Output the (X, Y) coordinate of the center of the cell containing the given text.  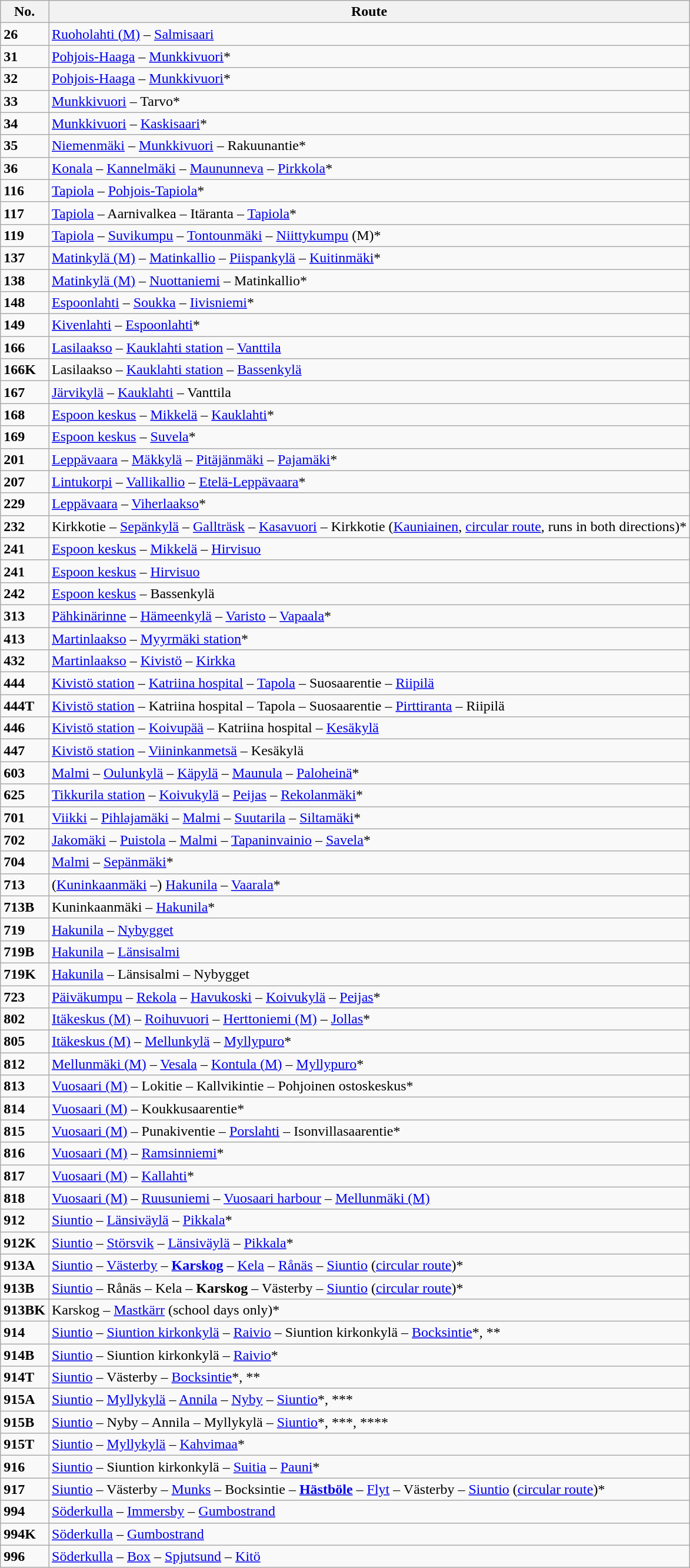
701 (25, 818)
625 (25, 795)
Munkkivuori – Kaskisaari* (369, 124)
232 (25, 526)
Espoon keskus – Hirvisuo (369, 571)
713B (25, 907)
Konala – Kannelmäki – Maununneva – Pirkkola* (369, 168)
Vuosaari (M) – Punakiventie – Porslahti – Isonvillasaarentie* (369, 1131)
994K (25, 1534)
Tapiola – Pohjois-Tapiola* (369, 191)
Hakunila – Länsisalmi (369, 952)
704 (25, 862)
Siuntio – Västerby – Bocksintie*, ** (369, 1377)
912K (25, 1243)
Siuntio – Västerby – Munks – Bocksintie – Hästböle – Flyt – Västerby – Siuntio (circular route)* (369, 1489)
Vuosaari (M) – Koukkusaarentie* (369, 1109)
818 (25, 1198)
166 (25, 348)
Kivistö station – Koivupää – Katriina hospital – Kesäkylä (369, 728)
413 (25, 638)
Päiväkumpu – Rekola – Havukoski – Koivukylä – Peijas* (369, 997)
Viikki – Pihlajamäki – Malmi – Suutarila – Siltamäki* (369, 818)
Tapiola – Aarnivalkea – Itäranta – Tapiola* (369, 213)
996 (25, 1556)
916 (25, 1467)
Kivistö station – Viininkanmetsä – Kesäkylä (369, 750)
Espoonlahti – Soukka – Iivisniemi* (369, 303)
No. (25, 12)
36 (25, 168)
Tikkurila station – Koivukylä – Peijas – Rekolanmäki* (369, 795)
Jakomäki – Puistola – Malmi – Tapaninvainio – Savela* (369, 840)
26 (25, 34)
(Kuninkaanmäki –) Hakunila – Vaarala* (369, 885)
914B (25, 1355)
817 (25, 1176)
116 (25, 191)
149 (25, 325)
432 (25, 661)
Lasilaakso – Kauklahti station – Vanttila (369, 348)
34 (25, 124)
Matinkylä (M) – Nuottaniemi – Matinkallio* (369, 281)
603 (25, 773)
444 (25, 683)
447 (25, 750)
Söderkulla – Box – Spjutsund – Kitö (369, 1556)
913BK (25, 1310)
Munkkivuori – Tarvo* (369, 101)
Söderkulla – Immersby – Gumbostrand (369, 1512)
Järvikylä – Kauklahti – Vanttila (369, 392)
723 (25, 997)
117 (25, 213)
Siuntio – Siuntion kirkonkylä – Raivio – Siuntion kirkonkylä – Bocksintie*, ** (369, 1332)
Leppävaara – Mäkkylä – Pitäjänmäki – Pajamäki* (369, 459)
Espoon keskus – Suvela* (369, 437)
Vuosaari (M) – Ramsinniemi* (369, 1153)
32 (25, 79)
Matinkylä (M) – Matinkallio – Piispankylä – Kuitinmäki* (369, 258)
Vuosaari (M) – Ruusuniemi – Vuosaari harbour – Mellunmäki (M) (369, 1198)
313 (25, 616)
Siuntio – Myllykylä – Kahvimaa* (369, 1444)
Siuntio – Västerby – Karskog – Kela – Rånäs – Siuntio (circular route)* (369, 1265)
242 (25, 593)
Lintukorpi – Vallikallio – Etelä-Leppävaara* (369, 482)
713 (25, 885)
802 (25, 1019)
138 (25, 281)
Kivistö station – Katriina hospital – Tapola – Suosaarentie – Pirttiranta – Riipilä (369, 706)
168 (25, 415)
Kivistö station – Katriina hospital – Tapola – Suosaarentie – Riipilä (369, 683)
719K (25, 974)
Vuosaari (M) – Kallahti* (369, 1176)
915B (25, 1422)
815 (25, 1131)
Kuninkaanmäki – Hakunila* (369, 907)
719B (25, 952)
Route (369, 12)
Martinlaakso – Myyrmäki station* (369, 638)
Itäkeskus (M) – Mellunkylä – Myllypuro* (369, 1042)
Kivenlahti – Espoonlahti* (369, 325)
Siuntio – Länsiväylä – Pikkala* (369, 1220)
Siuntio – Störsvik – Länsiväylä – Pikkala* (369, 1243)
917 (25, 1489)
Espoon keskus – Mikkelä – Hirvisuo (369, 549)
702 (25, 840)
Espoon keskus – Bassenkylä (369, 593)
446 (25, 728)
Kirkkotie – Sepänkylä – Gallträsk – Kasavuori – Kirkkotie (Kauniainen, circular route, runs in both directions)* (369, 526)
137 (25, 258)
Malmi – Sepänmäki* (369, 862)
166K (25, 370)
Mellunmäki (M) – Vesala – Kontula (M) – Myllypuro* (369, 1064)
Malmi – Oulunkylä – Käpylä – Maunula – Paloheinä* (369, 773)
35 (25, 146)
31 (25, 56)
Espoon keskus – Mikkelä – Kauklahti* (369, 415)
813 (25, 1086)
Ruoholahti (M) – Salmisaari (369, 34)
Vuosaari (M) – Lokitie – Kallvikintie – Pohjoinen ostoskeskus* (369, 1086)
912 (25, 1220)
169 (25, 437)
119 (25, 235)
33 (25, 101)
207 (25, 482)
Niemenmäki – Munkkivuori – Rakuunantie* (369, 146)
Pähkinärinne – Hämeenkylä – Varisto – Vapaala* (369, 616)
Hakunila – Länsisalmi – Nybygget (369, 974)
914T (25, 1377)
Siuntio – Siuntion kirkonkylä – Suitia – Pauni* (369, 1467)
148 (25, 303)
Hakunila – Nybygget (369, 929)
Siuntio – Siuntion kirkonkylä – Raivio* (369, 1355)
812 (25, 1064)
Lasilaakso – Kauklahti station – Bassenkylä (369, 370)
914 (25, 1332)
Siuntio – Rånäs – Kela – Karskog – Västerby – Siuntio (circular route)* (369, 1287)
Karskog – Mastkärr (school days only)* (369, 1310)
805 (25, 1042)
994 (25, 1512)
Siuntio – Nyby – Annila – Myllykylä – Siuntio*, ***, **** (369, 1422)
816 (25, 1153)
913B (25, 1287)
913A (25, 1265)
Siuntio – Myllykylä – Annila – Nyby – Siuntio*, *** (369, 1400)
915T (25, 1444)
Leppävaara – Viherlaakso* (369, 504)
719 (25, 929)
201 (25, 459)
Söderkulla – Gumbostrand (369, 1534)
814 (25, 1109)
915A (25, 1400)
Tapiola – Suvikumpu – Tontounmäki – Niittykumpu (M)* (369, 235)
444T (25, 706)
229 (25, 504)
Itäkeskus (M) – Roihuvuori – Herttoniemi (M) – Jollas* (369, 1019)
Martinlaakso – Kivistö – Kirkka (369, 661)
167 (25, 392)
